Identify which cell holds the provided text, then report its (X, Y) central coordinate. 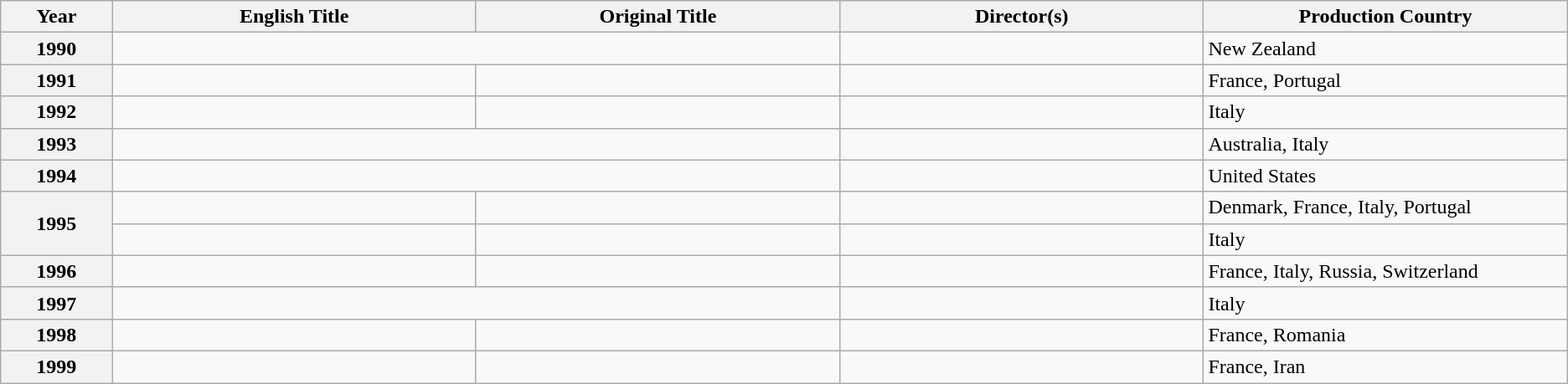
Original Title (658, 17)
Director(s) (1022, 17)
English Title (294, 17)
1992 (57, 112)
France, Romania (1385, 335)
Australia, Italy (1385, 144)
France, Iran (1385, 366)
1997 (57, 303)
1996 (57, 271)
1994 (57, 176)
Production Country (1385, 17)
1995 (57, 223)
1991 (57, 80)
Year (57, 17)
New Zealand (1385, 49)
Denmark, France, Italy, Portugal (1385, 207)
France, Italy, Russia, Switzerland (1385, 271)
France, Portugal (1385, 80)
1998 (57, 335)
1999 (57, 366)
United States (1385, 176)
1990 (57, 49)
1993 (57, 144)
